Pinpoint the cell where the given text exists, returning its (X, Y) midpoint coordinate. 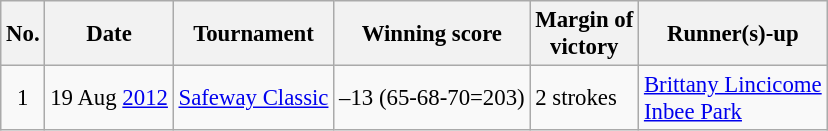
Brittany Lincicome Inbee Park (733, 98)
Safeway Classic (254, 98)
–13 (65-68-70=203) (432, 98)
No. (23, 34)
Margin ofvictory (584, 34)
19 Aug 2012 (109, 98)
Date (109, 34)
Winning score (432, 34)
Runner(s)-up (733, 34)
2 strokes (584, 98)
1 (23, 98)
Tournament (254, 34)
